Search for the cell housing the specified text and yield its (X, Y) center coordinate. 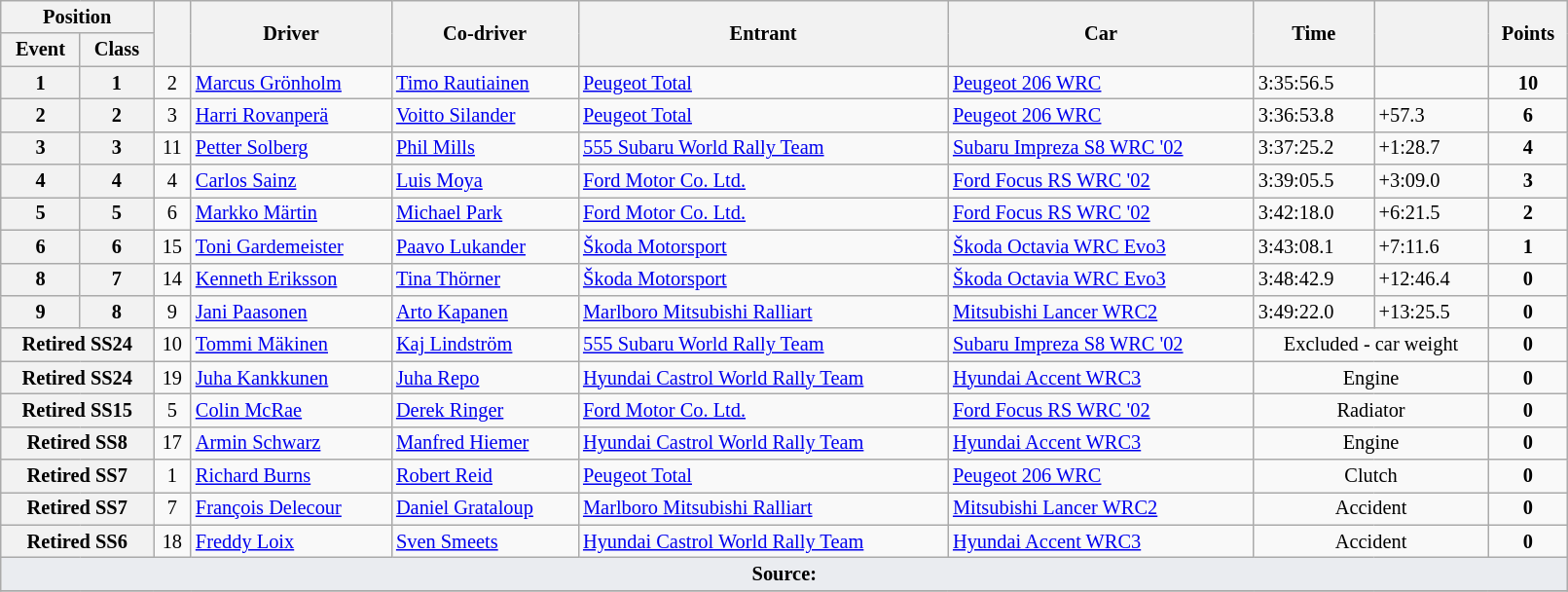
3:35:56.5 (1314, 83)
Points (1528, 33)
Retired SS8 (78, 443)
Manfred Hiemer (485, 443)
Tina Thörner (485, 279)
Markko Märtin (291, 213)
+3:09.0 (1431, 181)
Luis Moya (485, 181)
3:48:42.9 (1314, 279)
+1:28.7 (1431, 148)
Paavo Lukander (485, 246)
François Delecour (291, 508)
Michael Park (485, 213)
Colin McRae (291, 410)
3:42:18.0 (1314, 213)
Phil Mills (485, 148)
+12:46.4 (1431, 279)
3:37:25.2 (1314, 148)
Clutch (1370, 476)
Arto Kapanen (485, 312)
Entrant (763, 33)
Excluded - car weight (1370, 345)
Richard Burns (291, 476)
Kaj Lindström (485, 345)
Tommi Mäkinen (291, 345)
Voitto Silander (485, 115)
3:49:22.0 (1314, 312)
Time (1314, 33)
17 (172, 443)
19 (172, 378)
+7:11.6 (1431, 246)
+57.3 (1431, 115)
Carlos Sainz (291, 181)
Freddy Loix (291, 541)
Class (117, 50)
Juha Repo (485, 378)
Timo Rautiainen (485, 83)
Toni Gardemeister (291, 246)
3:36:53.8 (1314, 115)
Event (41, 50)
Retired SS15 (78, 410)
Source: (784, 573)
Derek Ringer (485, 410)
+13:25.5 (1431, 312)
Robert Reid (485, 476)
Petter Solberg (291, 148)
Armin Schwarz (291, 443)
Driver (291, 33)
Kenneth Eriksson (291, 279)
Retired SS6 (78, 541)
3:43:08.1 (1314, 246)
+6:21.5 (1431, 213)
11 (172, 148)
14 (172, 279)
Sven Smeets (485, 541)
Position (78, 17)
Car (1101, 33)
Juha Kankkunen (291, 378)
Daniel Grataloup (485, 508)
Radiator (1370, 410)
Co-driver (485, 33)
Harri Rovanperä (291, 115)
15 (172, 246)
3:39:05.5 (1314, 181)
Jani Paasonen (291, 312)
18 (172, 541)
Marcus Grönholm (291, 83)
